Determine the (x, y) coordinate at the center of the cell enclosing the given text.  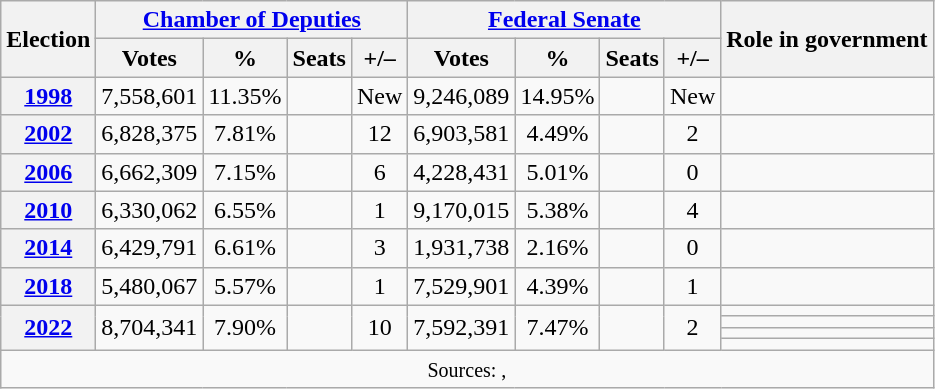
3 (379, 248)
4.39% (558, 286)
7,558,601 (150, 96)
2022 (48, 327)
7,529,901 (462, 286)
11.35% (245, 96)
9,246,089 (462, 96)
6 (379, 172)
2002 (48, 134)
8,704,341 (150, 327)
4.49% (558, 134)
6,429,791 (150, 248)
7.81% (245, 134)
2.16% (558, 248)
7.47% (558, 327)
Election (48, 39)
5.57% (245, 286)
4,228,431 (462, 172)
6,903,581 (462, 134)
14.95% (558, 96)
5.38% (558, 210)
Federal Senate (564, 20)
5,480,067 (150, 286)
4 (692, 210)
6,330,062 (150, 210)
9,170,015 (462, 210)
6,828,375 (150, 134)
Role in government (827, 39)
6.55% (245, 210)
10 (379, 327)
2018 (48, 286)
12 (379, 134)
6,662,309 (150, 172)
5.01% (558, 172)
7,592,391 (462, 327)
2014 (48, 248)
2006 (48, 172)
7.90% (245, 327)
Sources: , (467, 369)
1,931,738 (462, 248)
7.15% (245, 172)
2010 (48, 210)
Chamber of Deputies (252, 20)
1998 (48, 96)
6.61% (245, 248)
